Extract the [x, y] coordinate from the center of the cell holding the provided text.  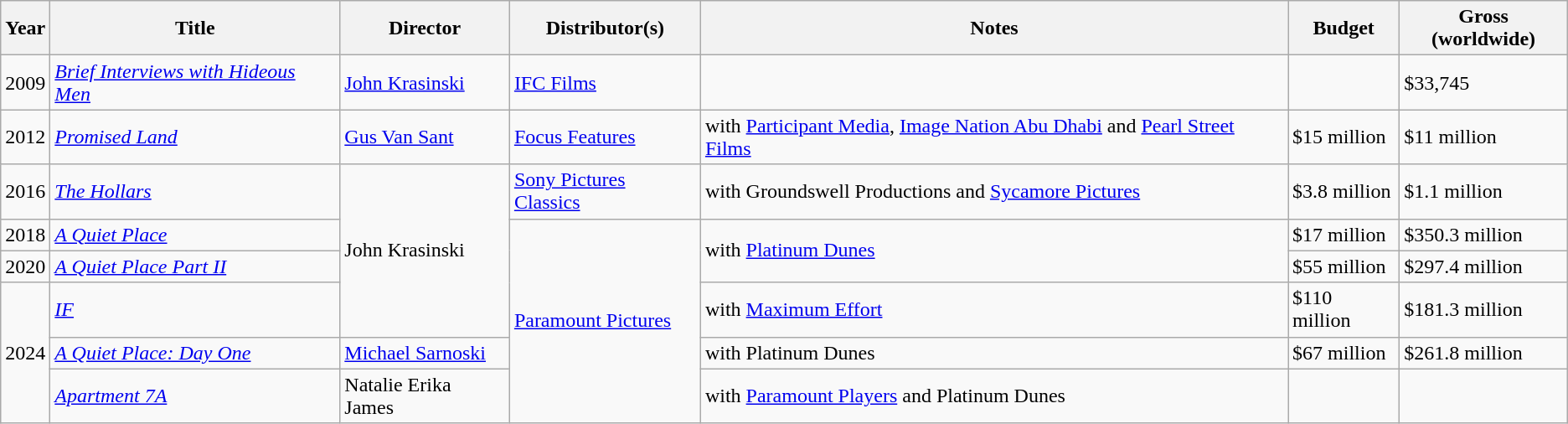
$17 million [1344, 235]
Distributor(s) [605, 28]
Year [25, 28]
Gus Van Sant [426, 137]
2012 [25, 137]
A Quiet Place [195, 235]
Sony Pictures Classics [605, 191]
$67 million [1344, 353]
$55 million [1344, 266]
$110 million [1344, 310]
with Participant Media, Image Nation Abu Dhabi and Pearl Street Films [993, 137]
Notes [993, 28]
with Groundswell Productions and Sycamore Pictures [993, 191]
IF [195, 310]
Budget [1344, 28]
$11 million [1483, 137]
$350.3 million [1483, 235]
2024 [25, 353]
with Maximum Effort [993, 310]
Gross (worldwide) [1483, 28]
$1.1 million [1483, 191]
2020 [25, 266]
Brief Interviews with Hideous Men [195, 82]
$297.4 million [1483, 266]
The Hollars [195, 191]
$33,745 [1483, 82]
$181.3 million [1483, 310]
2016 [25, 191]
with Paramount Players and Platinum Dunes [993, 396]
Director [426, 28]
Paramount Pictures [605, 321]
$15 million [1344, 137]
2018 [25, 235]
IFC Films [605, 82]
Michael Sarnoski [426, 353]
2009 [25, 82]
Promised Land [195, 137]
Title [195, 28]
A Quiet Place Part II [195, 266]
A Quiet Place: Day One [195, 353]
$261.8 million [1483, 353]
Apartment 7A [195, 396]
Focus Features [605, 137]
Natalie Erika James [426, 396]
$3.8 million [1344, 191]
